Pinpoint the cell where the given text exists, returning its (X, Y) midpoint coordinate. 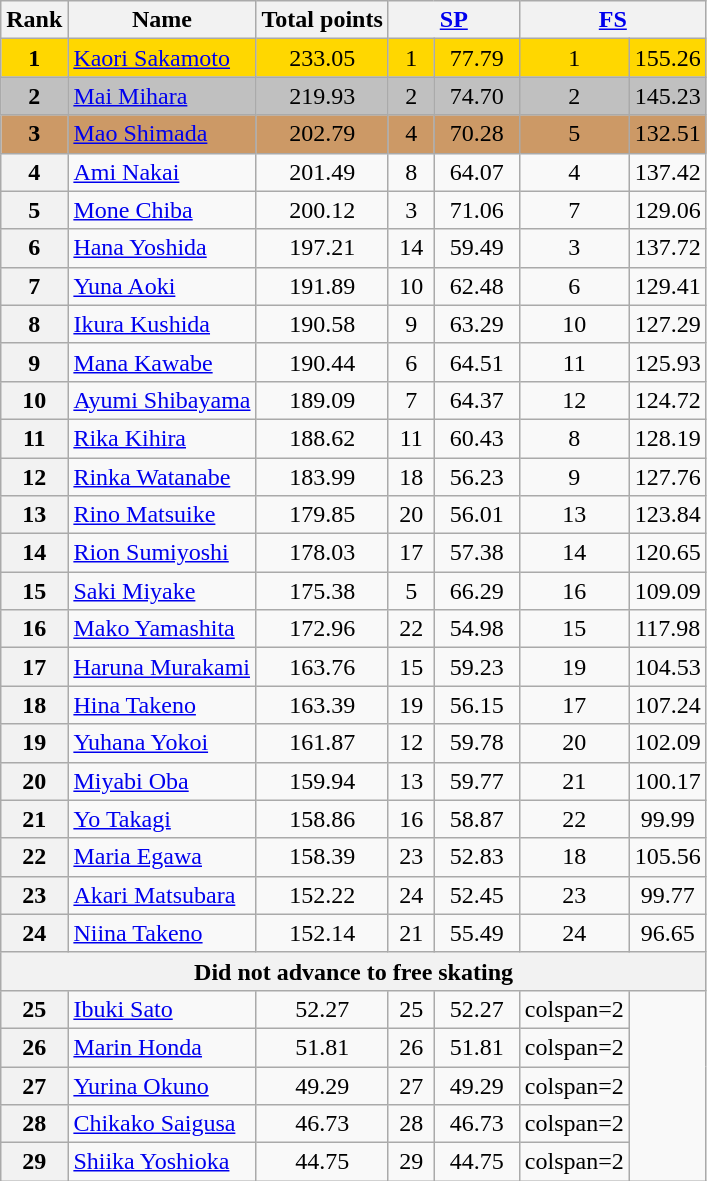
Ikura Kushida (162, 324)
178.03 (322, 553)
Shiika Yoshioka (162, 1162)
104.53 (668, 667)
105.56 (668, 857)
127.76 (668, 477)
Rank (34, 20)
64.51 (476, 362)
123.84 (668, 515)
FS (612, 20)
71.06 (476, 210)
Hana Yoshida (162, 248)
109.09 (668, 591)
107.24 (668, 705)
Rino Matsuike (162, 515)
99.77 (668, 895)
96.65 (668, 933)
64.37 (476, 400)
52.45 (476, 895)
54.98 (476, 629)
74.70 (476, 96)
Ayumi Shibayama (162, 400)
Chikako Saigusa (162, 1124)
137.42 (668, 172)
58.87 (476, 819)
132.51 (668, 134)
127.29 (668, 324)
Rika Kihira (162, 438)
Name (162, 20)
Mone Chiba (162, 210)
152.14 (322, 933)
158.86 (322, 819)
Mana Kawabe (162, 362)
64.07 (476, 172)
59.49 (476, 248)
Yo Takagi (162, 819)
219.93 (322, 96)
175.38 (322, 591)
197.21 (322, 248)
Yuna Aoki (162, 286)
Mai Mihara (162, 96)
102.09 (668, 743)
100.17 (668, 781)
202.79 (322, 134)
66.29 (476, 591)
70.28 (476, 134)
159.94 (322, 781)
Did not advance to free skating (354, 971)
190.58 (322, 324)
59.78 (476, 743)
145.23 (668, 96)
Maria Egawa (162, 857)
129.41 (668, 286)
59.77 (476, 781)
Yurina Okuno (162, 1085)
129.06 (668, 210)
56.23 (476, 477)
125.93 (668, 362)
Akari Matsubara (162, 895)
Rinka Watanabe (162, 477)
191.89 (322, 286)
56.01 (476, 515)
99.99 (668, 819)
163.39 (322, 705)
62.48 (476, 286)
161.87 (322, 743)
201.49 (322, 172)
117.98 (668, 629)
Hina Takeno (162, 705)
Ibuki Sato (162, 1009)
Mako Yamashita (162, 629)
Yuhana Yokoi (162, 743)
56.15 (476, 705)
52.83 (476, 857)
Marin Honda (162, 1047)
Haruna Murakami (162, 667)
120.65 (668, 553)
163.76 (322, 667)
179.85 (322, 515)
190.44 (322, 362)
Miyabi Oba (162, 781)
158.39 (322, 857)
152.22 (322, 895)
60.43 (476, 438)
137.72 (668, 248)
77.79 (476, 58)
Rion Sumiyoshi (162, 553)
Saki Miyake (162, 591)
Kaori Sakamoto (162, 58)
Total points (322, 20)
128.19 (668, 438)
Niina Takeno (162, 933)
Ami Nakai (162, 172)
189.09 (322, 400)
57.38 (476, 553)
172.96 (322, 629)
63.29 (476, 324)
59.23 (476, 667)
200.12 (322, 210)
Mao Shimada (162, 134)
55.49 (476, 933)
233.05 (322, 58)
155.26 (668, 58)
124.72 (668, 400)
188.62 (322, 438)
SP (454, 20)
183.99 (322, 477)
